Determine the (x, y) coordinate at the center of the cell enclosing the given text.  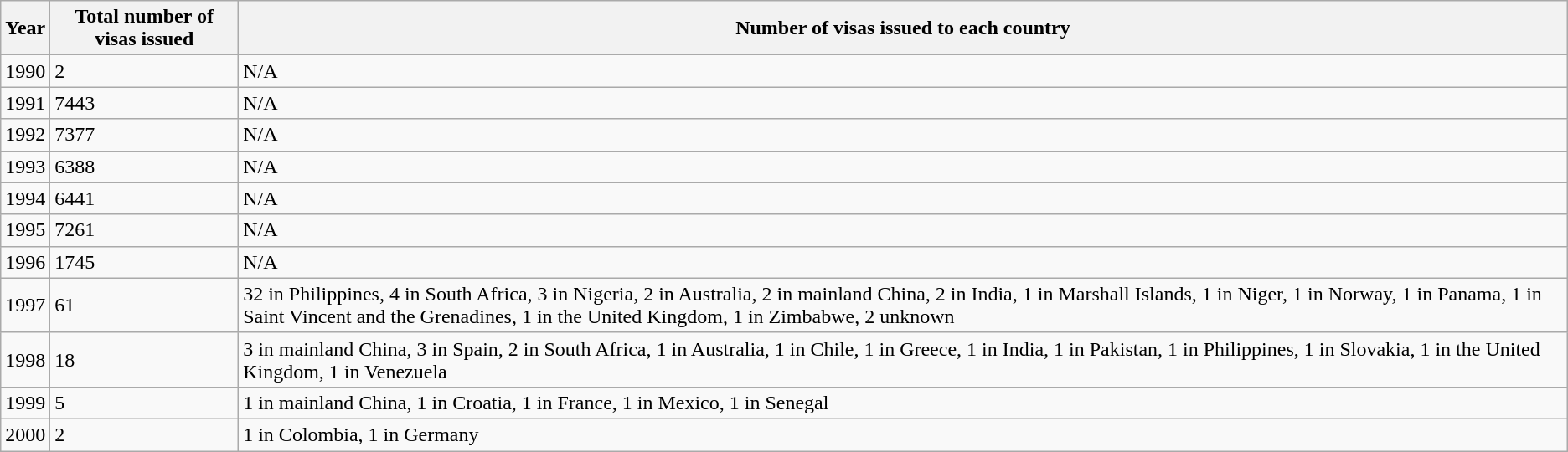
7261 (144, 230)
6441 (144, 198)
1994 (25, 198)
1999 (25, 403)
1 in mainland China, 1 in Croatia, 1 in France, 1 in Mexico, 1 in Senegal (903, 403)
Number of visas issued to each country (903, 28)
5 (144, 403)
7443 (144, 103)
1997 (25, 305)
1993 (25, 167)
Year (25, 28)
6388 (144, 167)
1996 (25, 262)
1995 (25, 230)
1992 (25, 135)
61 (144, 305)
Total number of visas issued (144, 28)
7377 (144, 135)
18 (144, 360)
1 in Colombia, 1 in Germany (903, 434)
1745 (144, 262)
2000 (25, 434)
1991 (25, 103)
1998 (25, 360)
1990 (25, 71)
